Return (X, Y) of the center of cell containing provided text 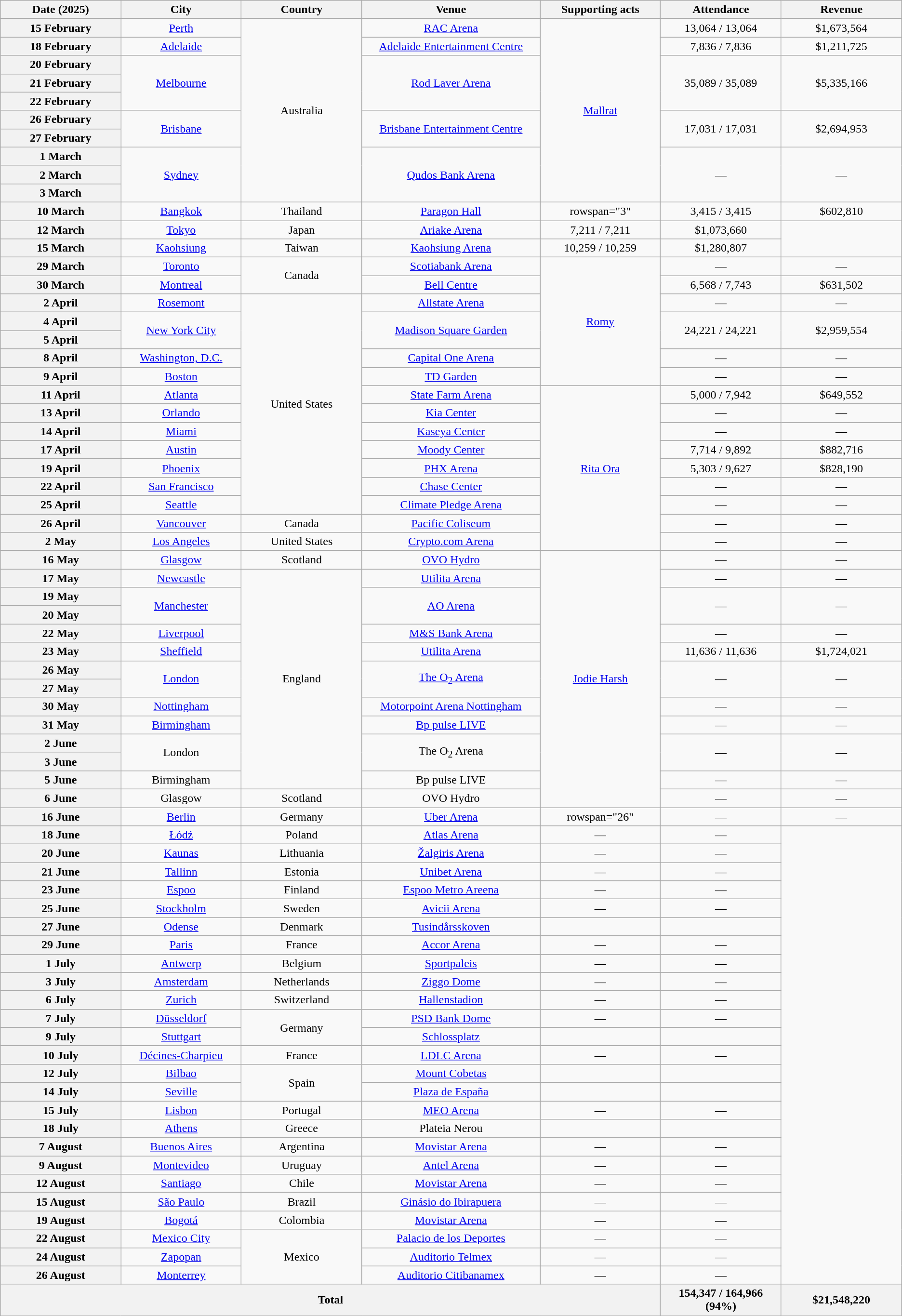
Atlanta (181, 395)
Sheffield (181, 651)
21 June (61, 872)
2 April (61, 303)
AO Arena (451, 606)
Brisbane (181, 129)
Palacio de los Deportes (451, 1238)
15 July (61, 1110)
Berlin (181, 817)
Rod Laver Arena (451, 83)
7,211 / 7,211 (600, 230)
$631,502 (841, 285)
Auditorio Citibanamex (451, 1275)
Montevideo (181, 1165)
2 June (61, 743)
6 July (61, 1000)
Amsterdam (181, 982)
21 February (61, 83)
12 August (61, 1183)
27 May (61, 688)
Bangkok (181, 211)
11,636 / 11,636 (721, 651)
$1,724,021 (841, 651)
Uber Arena (451, 817)
Kaohsiung (181, 248)
Buenos Aires (181, 1147)
Brazil (302, 1202)
22 May (61, 633)
New York City (181, 331)
22 August (61, 1238)
16 May (61, 560)
Schlossplatz (451, 1037)
Allstate Arena (451, 303)
$1,280,807 (721, 248)
Adelaide Entertainment Centre (451, 46)
$602,810 (841, 211)
17 May (61, 578)
23 June (61, 890)
Motorpoint Arena Nottingham (451, 706)
Romy (600, 321)
Taiwan (302, 248)
22 April (61, 486)
Plateia Nerou (451, 1129)
Finland (302, 890)
$1,211,725 (841, 46)
Espoo (181, 890)
Brisbane Entertainment Centre (451, 129)
24 August (61, 1257)
Espoo Metro Areena (451, 890)
10,259 / 10,259 (600, 248)
State Farm Arena (451, 395)
Capital One Arena (451, 358)
18 July (61, 1129)
Jodie Harsh (600, 679)
Paragon Hall (451, 211)
Rita Ora (600, 468)
14 July (61, 1091)
9 August (61, 1165)
$828,190 (841, 468)
5 June (61, 780)
TD Garden (451, 376)
Netherlands (302, 982)
Boston (181, 376)
30 March (61, 285)
Sweden (302, 908)
Nottingham (181, 706)
Décines-Charpieu (181, 1055)
7 August (61, 1147)
M&S Bank Arena (451, 633)
Žalgiris Arena (451, 853)
Vancouver (181, 523)
20 February (61, 65)
18 February (61, 46)
13 April (61, 413)
Ginásio do Ibirapuera (451, 1202)
2 May (61, 542)
PSD Bank Dome (451, 1018)
10 March (61, 211)
LDLC Arena (451, 1055)
$2,694,953 (841, 129)
$1,673,564 (841, 28)
Newcastle (181, 578)
20 May (61, 615)
Total (331, 1300)
Kaohsiung Arena (451, 248)
15 February (61, 28)
Bell Centre (451, 285)
Plaza de España (451, 1091)
Zapopan (181, 1257)
35,089 / 35,089 (721, 83)
São Paulo (181, 1202)
Bilbao (181, 1073)
Japan (302, 230)
$21,548,220 (841, 1300)
20 June (61, 853)
Stockholm (181, 908)
18 June (61, 835)
6,568 / 7,743 (721, 285)
4 April (61, 321)
Perth (181, 28)
23 May (61, 651)
9 July (61, 1037)
RAC Arena (451, 28)
3,415 / 3,415 (721, 211)
rowspan="3" (600, 211)
24,221 / 24,221 (721, 331)
Madison Square Garden (451, 331)
10 July (61, 1055)
1 July (61, 963)
Switzerland (302, 1000)
Supporting acts (600, 10)
31 May (61, 725)
16 June (61, 817)
Tusindårsskoven (451, 927)
6 June (61, 798)
Monterrey (181, 1275)
Mallrat (600, 111)
Kaunas (181, 853)
Attendance (721, 10)
Austin (181, 450)
3 July (61, 982)
Mexico (302, 1257)
3 March (61, 193)
Australia (302, 111)
27 February (61, 138)
Poland (302, 835)
7 July (61, 1018)
Miami (181, 431)
Atlas Arena (451, 835)
Düsseldorf (181, 1018)
Odense (181, 927)
Unibet Arena (451, 872)
Tallinn (181, 872)
Country (302, 10)
Moody Center (451, 450)
Łódź (181, 835)
England (302, 679)
5,000 / 7,942 (721, 395)
Ziggo Dome (451, 982)
15 March (61, 248)
Venue (451, 10)
Toronto (181, 266)
Accor Arena (451, 945)
Kaseya Center (451, 431)
Portugal (302, 1110)
25 April (61, 505)
Crypto.com Arena (451, 542)
12 March (61, 230)
MEO Arena (451, 1110)
Athens (181, 1129)
17,031 / 17,031 (721, 129)
26 May (61, 670)
5,303 / 9,627 (721, 468)
11 April (61, 395)
Chase Center (451, 486)
Auditorio Telmex (451, 1257)
Seattle (181, 505)
Kia Center (451, 413)
Uruguay (302, 1165)
Los Angeles (181, 542)
Scotiabank Arena (451, 266)
19 May (61, 597)
Chile (302, 1183)
13,064 / 13,064 (721, 28)
Date (2025) (61, 10)
7,836 / 7,836 (721, 46)
Washington, D.C. (181, 358)
25 June (61, 908)
154,347 / 164,966 (94%) (721, 1300)
Rosemont (181, 303)
$649,552 (841, 395)
Avicii Arena (451, 908)
30 May (61, 706)
Zurich (181, 1000)
Antel Arena (451, 1165)
Montreal (181, 285)
$1,073,660 (721, 230)
Estonia (302, 872)
Lithuania (302, 853)
Climate Pledge Arena (451, 505)
Mount Cobetas (451, 1073)
5 April (61, 340)
29 June (61, 945)
22 February (61, 101)
17 April (61, 450)
City (181, 10)
$882,716 (841, 450)
$2,959,554 (841, 331)
Hallenstadion (451, 1000)
Argentina (302, 1147)
12 July (61, 1073)
rowspan="26" (600, 817)
29 March (61, 266)
San Francisco (181, 486)
Belgium (302, 963)
26 April (61, 523)
26 August (61, 1275)
Sportpaleis (451, 963)
Greece (302, 1129)
Seville (181, 1091)
8 April (61, 358)
Paris (181, 945)
Qudos Bank Arena (451, 174)
Ariake Arena (451, 230)
14 April (61, 431)
Mexico City (181, 1238)
Sydney (181, 174)
Bogotá (181, 1220)
1 March (61, 156)
Tokyo (181, 230)
Phoenix (181, 468)
19 April (61, 468)
Thailand (302, 211)
Melbourne (181, 83)
7,714 / 9,892 (721, 450)
Colombia (302, 1220)
Antwerp (181, 963)
3 June (61, 761)
19 August (61, 1220)
Lisbon (181, 1110)
Liverpool (181, 633)
Pacific Coliseum (451, 523)
Spain (302, 1082)
15 August (61, 1202)
Denmark (302, 927)
Santiago (181, 1183)
Manchester (181, 606)
26 February (61, 120)
2 March (61, 174)
Adelaide (181, 46)
$5,335,166 (841, 83)
27 June (61, 927)
PHX Arena (451, 468)
Stuttgart (181, 1037)
Revenue (841, 10)
9 April (61, 376)
Orlando (181, 413)
